Provide the (x, y) coordinate of the cell's center where the given text is located.  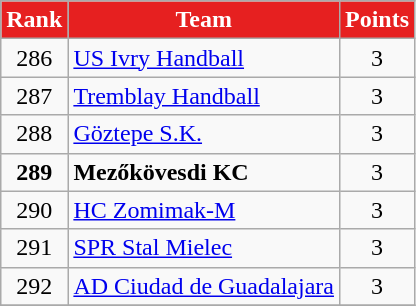
286 (34, 58)
Team (204, 20)
US Ivry Handball (204, 58)
Göztepe S.K. (204, 134)
289 (34, 172)
291 (34, 248)
287 (34, 96)
Points (376, 20)
Mezőkövesdi KC (204, 172)
288 (34, 134)
290 (34, 210)
SPR Stal Mielec (204, 248)
Rank (34, 20)
Tremblay Handball (204, 96)
HC Zomimak-M (204, 210)
292 (34, 286)
AD Ciudad de Guadalajara (204, 286)
